Capture the cell that displays the provided text and extract its [x, y] central coordinate. 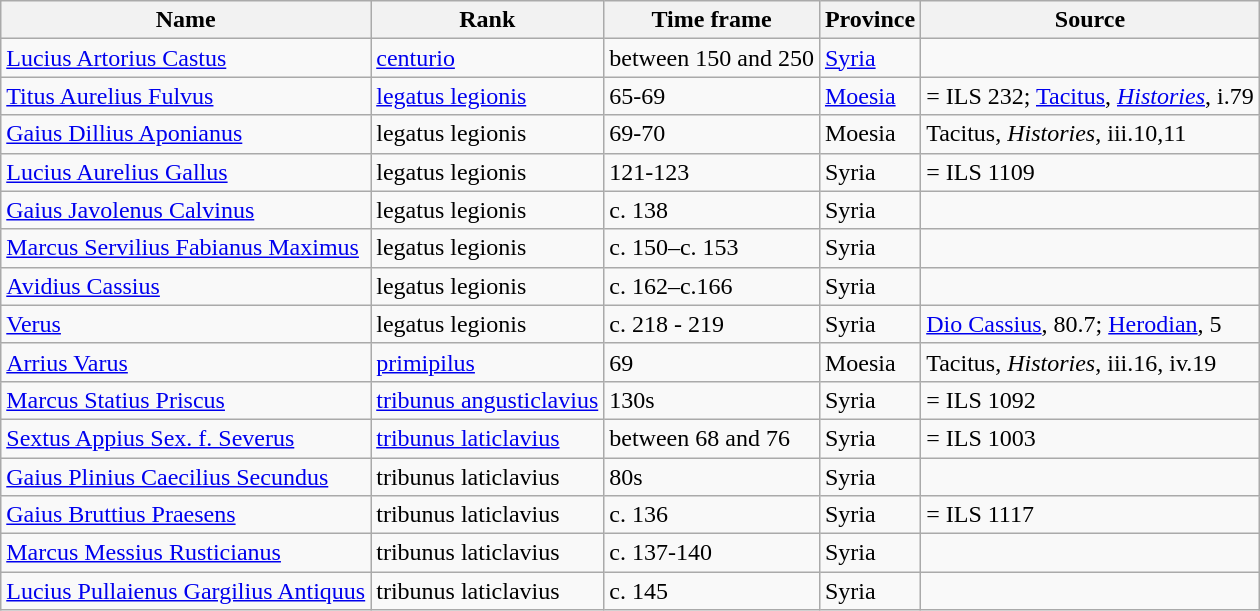
Lucius Artorius Castus [186, 58]
Province [870, 20]
c. 145 [712, 591]
Lucius Aurelius Gallus [186, 172]
c. 138 [712, 210]
Gaius Bruttius Praesens [186, 515]
c. 150–c. 153 [712, 248]
Marcus Messius Rusticianus [186, 553]
Tacitus, Histories, iii.10,11 [1090, 134]
between 68 and 76 [712, 438]
= ILS 1117 [1090, 515]
Time frame [712, 20]
69-70 [712, 134]
c. 137-140 [712, 553]
primipilus [488, 362]
Tacitus, Histories, iii.16, iv.19 [1090, 362]
Verus [186, 324]
Arrius Varus [186, 362]
80s [712, 477]
Avidius Cassius [186, 286]
Gaius Dillius Aponianus [186, 134]
Lucius Pullaienus Gargilius Antiquus [186, 591]
Rank [488, 20]
= ILS 232; Tacitus, Histories, i.79 [1090, 96]
Marcus Statius Priscus [186, 400]
= ILS 1092 [1090, 400]
Marcus Servilius Fabianus Maximus [186, 248]
65-69 [712, 96]
= ILS 1109 [1090, 172]
Source [1090, 20]
c. 218 - 219 [712, 324]
Sextus Appius Sex. f. Severus [186, 438]
121-123 [712, 172]
Name [186, 20]
130s [712, 400]
c. 162–c.166 [712, 286]
Titus Aurelius Fulvus [186, 96]
centurio [488, 58]
Gaius Javolenus Calvinus [186, 210]
c. 136 [712, 515]
tribunus angusticlavius [488, 400]
69 [712, 362]
between 150 and 250 [712, 58]
= ILS 1003 [1090, 438]
Gaius Plinius Caecilius Secundus [186, 477]
Dio Cassius, 80.7; Herodian, 5 [1090, 324]
